Search for the cell housing the specified text and yield its [X, Y] center coordinate. 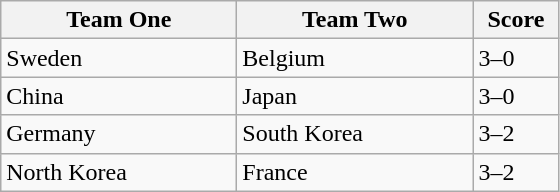
France [355, 172]
North Korea [119, 172]
Germany [119, 134]
Sweden [119, 58]
Japan [355, 96]
Belgium [355, 58]
South Korea [355, 134]
China [119, 96]
Team Two [355, 20]
Score [516, 20]
Team One [119, 20]
